Scan for the cell matching the given text and deliver its (x, y) coordinate at center. 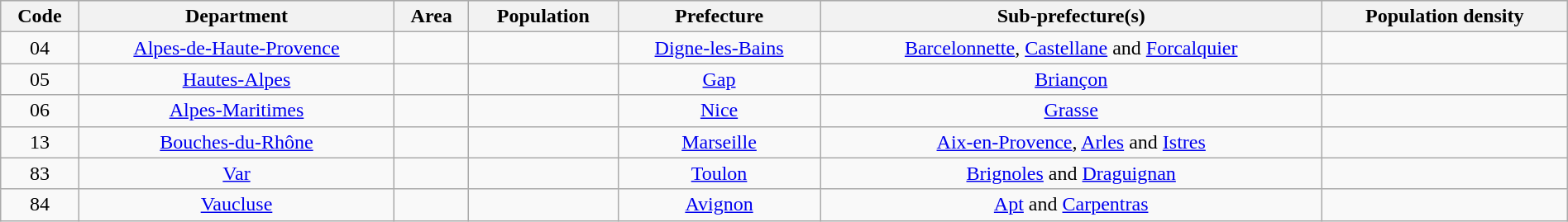
84 (40, 205)
Code (40, 17)
Area (432, 17)
Var (237, 173)
Barcelonnette, Castellane and Forcalquier (1071, 48)
Sub-prefecture(s) (1071, 17)
Alpes-Maritimes (237, 111)
83 (40, 173)
Toulon (719, 173)
Hautes-Alpes (237, 79)
13 (40, 142)
Prefecture (719, 17)
Apt and Carpentras (1071, 205)
06 (40, 111)
Avignon (719, 205)
04 (40, 48)
Vaucluse (237, 205)
Population density (1444, 17)
Bouches-du-Rhône (237, 142)
Gap (719, 79)
Digne-les-Bains (719, 48)
Nice (719, 111)
05 (40, 79)
Marseille (719, 142)
Aix-en-Provence, Arles and Istres (1071, 142)
Department (237, 17)
Brignoles and Draguignan (1071, 173)
Alpes-de-Haute-Provence (237, 48)
Population (543, 17)
Briançon (1071, 79)
Grasse (1071, 111)
